Find where the given text appears and provide that cell's center as (x, y) coordinate. 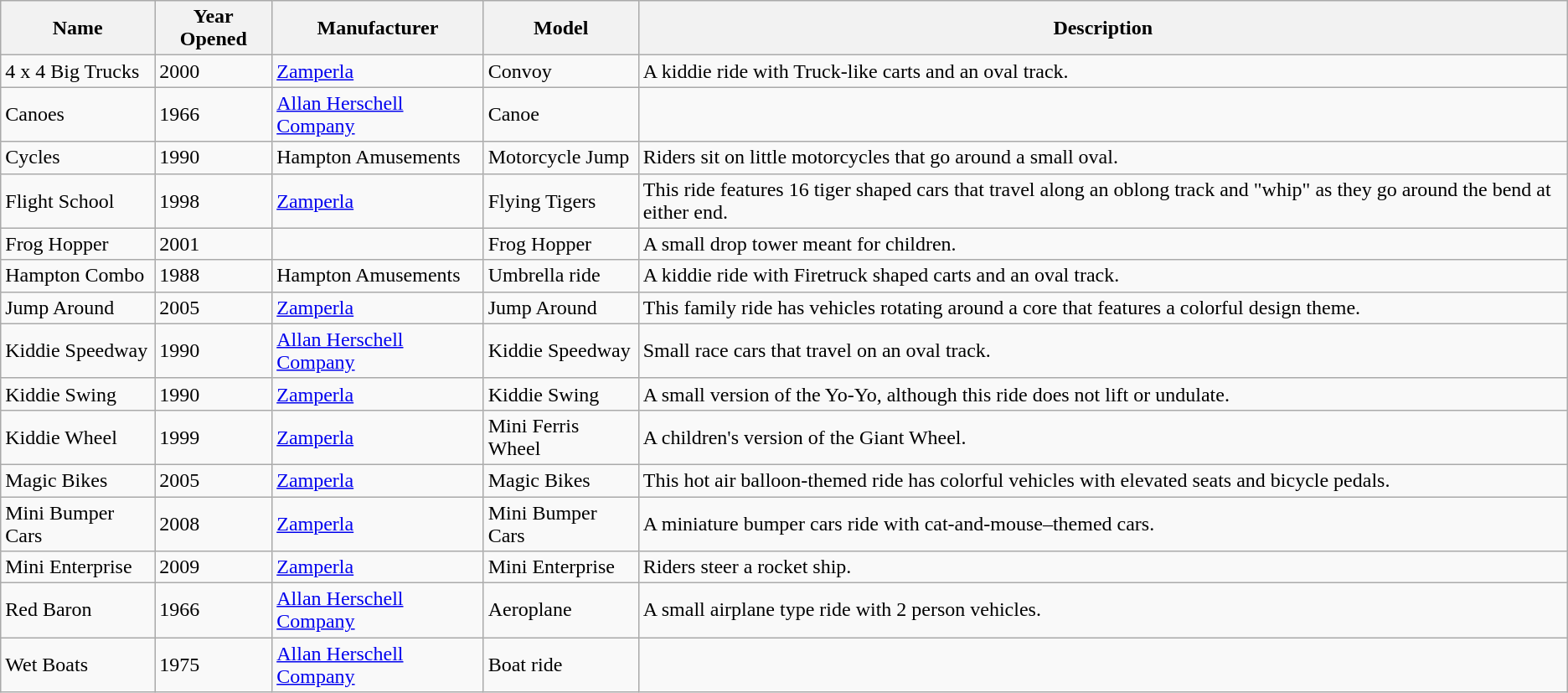
Name (78, 28)
Flight School (78, 201)
This hot air balloon-themed ride has colorful vehicles with elevated seats and bicycle pedals. (1102, 480)
A small drop tower meant for children. (1102, 244)
Red Baron (78, 610)
This family ride has vehicles rotating around a core that features a colorful design theme. (1102, 308)
Wet Boats (78, 665)
Manufacturer (378, 28)
1988 (214, 276)
A children's version of the Giant Wheel. (1102, 437)
A miniature bumper cars ride with cat-and-mouse–themed cars. (1102, 523)
4 x 4 Big Trucks (78, 71)
1999 (214, 437)
Canoes (78, 114)
Canoe (561, 114)
Flying Tigers (561, 201)
Mini Ferris Wheel (561, 437)
2009 (214, 567)
Small race cars that travel on an oval track. (1102, 350)
2001 (214, 244)
Boat ride (561, 665)
Year Opened (214, 28)
Umbrella ride (561, 276)
A small airplane type ride with 2 person vehicles. (1102, 610)
Model (561, 28)
Motorcycle Jump (561, 158)
1975 (214, 665)
Kiddie Wheel (78, 437)
Cycles (78, 158)
Hampton Combo (78, 276)
Riders steer a rocket ship. (1102, 567)
2008 (214, 523)
Riders sit on little motorcycles that go around a small oval. (1102, 158)
A kiddie ride with Truck-like carts and an oval track. (1102, 71)
Description (1102, 28)
A kiddie ride with Firetruck shaped carts and an oval track. (1102, 276)
Convoy (561, 71)
A small version of the Yo-Yo, although this ride does not lift or undulate. (1102, 394)
1998 (214, 201)
Aeroplane (561, 610)
This ride features 16 tiger shaped cars that travel along an oblong track and "whip" as they go around the bend at either end. (1102, 201)
2000 (214, 71)
